From the cell containing the given text, extract its center point as (X, Y) coordinate. 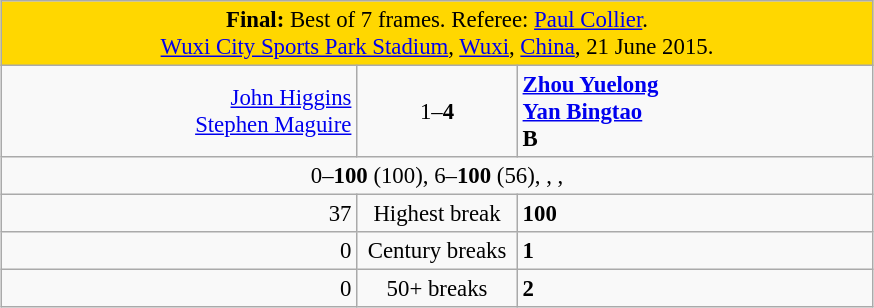
John HigginsStephen Maguire (179, 112)
1–4 (438, 112)
Highest break (438, 214)
100 (695, 214)
Final: Best of 7 frames. Referee: Paul Collier.Wuxi City Sports Park Stadium, Wuxi, China, 21 June 2015. (437, 34)
37 (179, 214)
Century breaks (438, 251)
Zhou YuelongYan Bingtao B (695, 112)
1 (695, 251)
0–100 (100), 6–100 (56), , , (437, 176)
50+ breaks (438, 289)
2 (695, 289)
